Locate the cell with the specified text and output its [X, Y] center coordinate. 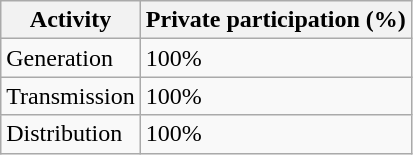
Activity [71, 20]
Generation [71, 58]
Distribution [71, 134]
Transmission [71, 96]
Private participation (%) [276, 20]
